Output the [x, y] coordinate of the center of the cell containing the given text.  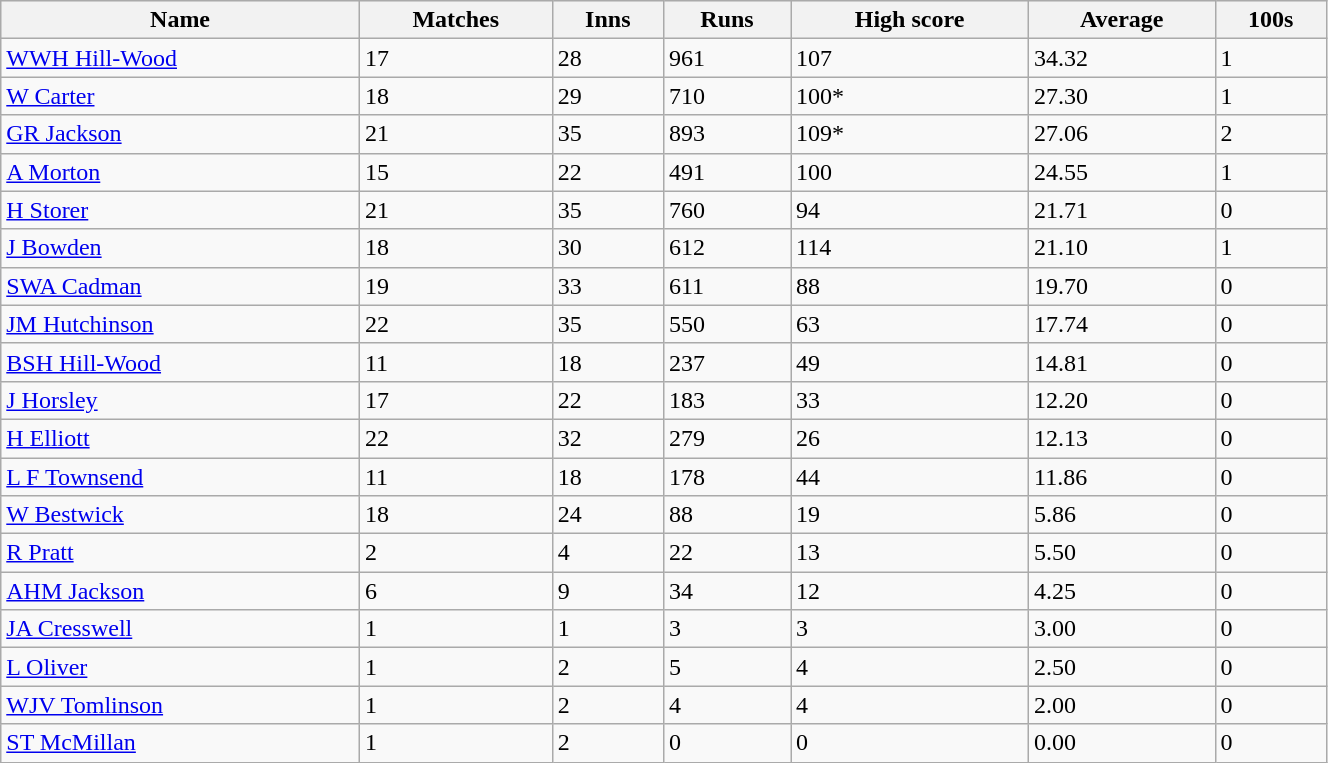
H Elliott [180, 438]
29 [608, 96]
SWA Cadman [180, 286]
100 [910, 172]
27.30 [1122, 96]
GR Jackson [180, 134]
44 [910, 477]
612 [726, 248]
5.50 [1122, 553]
30 [608, 248]
14.81 [1122, 362]
279 [726, 438]
H Storer [180, 210]
760 [726, 210]
100s [1270, 20]
550 [726, 324]
24.55 [1122, 172]
611 [726, 286]
49 [910, 362]
R Pratt [180, 553]
19.70 [1122, 286]
0.00 [1122, 743]
Runs [726, 20]
5 [726, 667]
W Bestwick [180, 515]
BSH Hill-Wood [180, 362]
J Horsley [180, 400]
JA Cresswell [180, 629]
12 [910, 591]
5.86 [1122, 515]
12.20 [1122, 400]
Average [1122, 20]
17.74 [1122, 324]
3.00 [1122, 629]
183 [726, 400]
961 [726, 58]
114 [910, 248]
107 [910, 58]
Name [180, 20]
AHM Jackson [180, 591]
L F Townsend [180, 477]
12.13 [1122, 438]
100* [910, 96]
24 [608, 515]
710 [726, 96]
2.00 [1122, 705]
63 [910, 324]
13 [910, 553]
9 [608, 591]
32 [608, 438]
237 [726, 362]
WWH Hill-Wood [180, 58]
21.71 [1122, 210]
WJV Tomlinson [180, 705]
6 [456, 591]
L Oliver [180, 667]
Matches [456, 20]
178 [726, 477]
491 [726, 172]
34.32 [1122, 58]
27.06 [1122, 134]
JM Hutchinson [180, 324]
28 [608, 58]
21.10 [1122, 248]
J Bowden [180, 248]
High score [910, 20]
94 [910, 210]
W Carter [180, 96]
4.25 [1122, 591]
109* [910, 134]
34 [726, 591]
26 [910, 438]
2.50 [1122, 667]
Inns [608, 20]
893 [726, 134]
ST McMillan [180, 743]
11.86 [1122, 477]
15 [456, 172]
A Morton [180, 172]
